Search for the cell housing the specified text and yield its [X, Y] center coordinate. 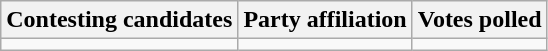
Contesting candidates [120, 20]
Party affiliation [325, 20]
Votes polled [480, 20]
